Pinpoint the cell where the given text exists, returning its (x, y) midpoint coordinate. 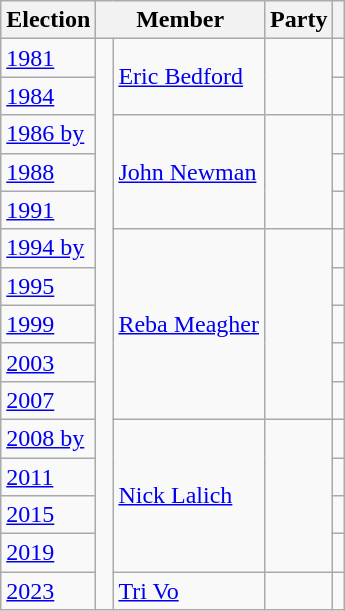
2007 (48, 400)
2023 (48, 591)
2015 (48, 515)
Eric Bedford (189, 77)
1981 (48, 58)
John Newman (189, 172)
Election (48, 20)
2008 by (48, 438)
1986 by (48, 134)
2003 (48, 362)
Member (180, 20)
1991 (48, 210)
Reba Meagher (189, 324)
1988 (48, 172)
Nick Lalich (189, 495)
Party (299, 20)
1999 (48, 324)
2011 (48, 477)
1995 (48, 286)
1984 (48, 96)
Tri Vo (189, 591)
2019 (48, 553)
1994 by (48, 248)
